Return (X, Y) of the center of cell containing provided text 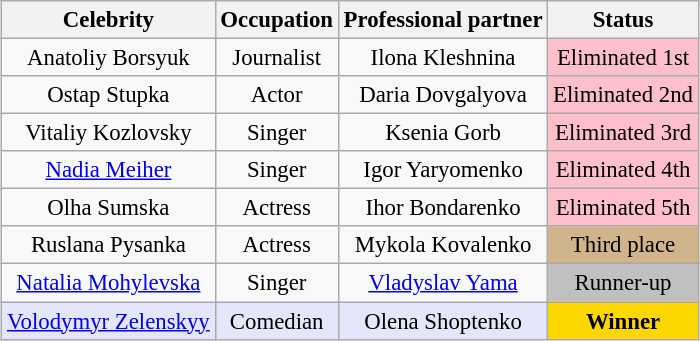
Igor Yaryomenko (443, 170)
Ksenia Gorb (443, 133)
Ruslana Pysanka (108, 245)
Professional partner (443, 20)
Volodymyr Zelenskyy (108, 321)
Nadia Meiher (108, 170)
Comedian (276, 321)
Anatoliy Borsyuk (108, 57)
Ihor Bondarenko (443, 208)
Eliminated 4th (623, 170)
Journalist (276, 57)
Runner-up (623, 283)
Celebrity (108, 20)
Actor (276, 95)
Ilona Kleshnina (443, 57)
Winner (623, 321)
Eliminated 1st (623, 57)
Eliminated 5th (623, 208)
Natalia Mohylevska (108, 283)
Ostap Stupka (108, 95)
Eliminated 2nd (623, 95)
Occupation (276, 20)
Status (623, 20)
Vladyslav Yama (443, 283)
Eliminated 3rd (623, 133)
Olha Sumska (108, 208)
Third place (623, 245)
Olena Shoptenko (443, 321)
Daria Dovgalyova (443, 95)
Mykola Kovalenko (443, 245)
Vitaliy Kozlovsky (108, 133)
